Capture the cell that displays the provided text and extract its (x, y) central coordinate. 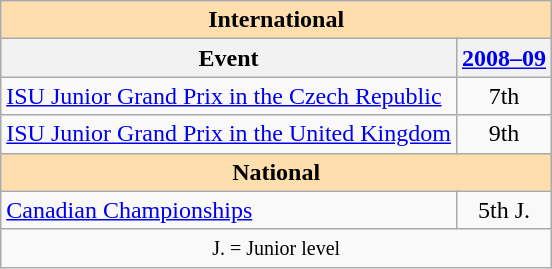
International (276, 20)
ISU Junior Grand Prix in the Czech Republic (229, 96)
Event (229, 58)
ISU Junior Grand Prix in the United Kingdom (229, 134)
National (276, 172)
9th (504, 134)
J. = Junior level (276, 248)
5th J. (504, 210)
Canadian Championships (229, 210)
2008–09 (504, 58)
7th (504, 96)
